Detect which cell encompasses the target text, then output its (x, y) center coordinate. 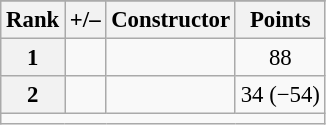
2 (33, 95)
88 (280, 58)
1 (33, 58)
+/– (86, 20)
Rank (33, 20)
34 (−54) (280, 95)
Constructor (171, 20)
Points (280, 20)
